Locate the cell with the specified text and output its (x, y) center coordinate. 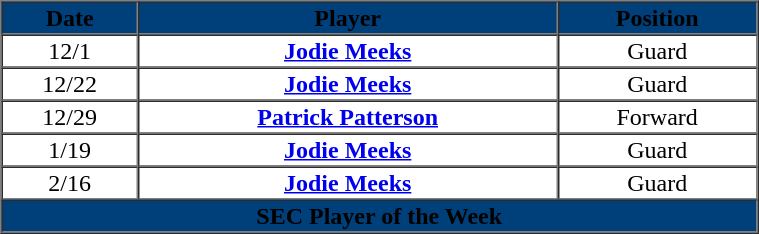
12/22 (70, 84)
Date (70, 18)
Patrick Patterson (348, 116)
2/16 (70, 182)
Position (656, 18)
Player (348, 18)
12/1 (70, 50)
12/29 (70, 116)
Forward (656, 116)
1/19 (70, 150)
SEC Player of the Week (380, 216)
